Locate the cell with the specified text and output its (X, Y) center coordinate. 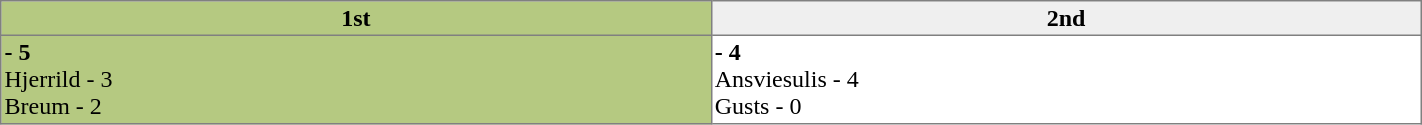
- 4Ansviesulis - 4Gusts - 0 (1066, 79)
- 5 Hjerrild - 3Breum - 2 (356, 79)
1st (356, 18)
2nd (1066, 18)
